Detect which cell encompasses the target text, then output its (x, y) center coordinate. 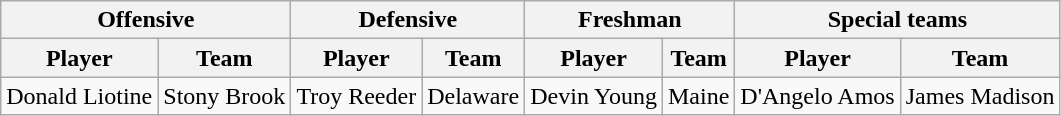
Defensive (408, 20)
Donald Liotine (80, 96)
Stony Brook (224, 96)
D'Angelo Amos (818, 96)
Offensive (146, 20)
Freshman (630, 20)
Devin Young (594, 96)
Troy Reeder (356, 96)
Special teams (898, 20)
Delaware (474, 96)
Maine (698, 96)
James Madison (980, 96)
